Capture the cell that displays the provided text and extract its (x, y) central coordinate. 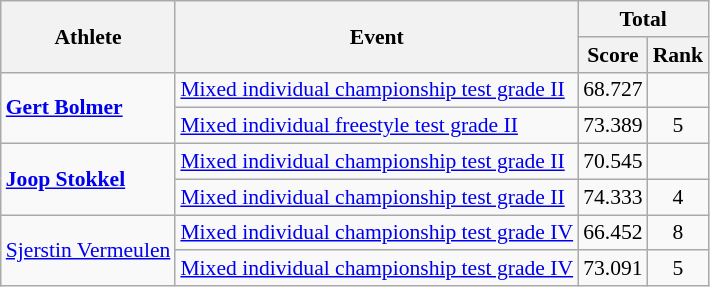
73.389 (612, 126)
4 (678, 197)
Athlete (88, 36)
Mixed individual freestyle test grade II (376, 126)
Score (612, 55)
8 (678, 233)
73.091 (612, 269)
74.333 (612, 197)
66.452 (612, 233)
68.727 (612, 90)
Total (643, 19)
Joop Stokkel (88, 180)
Sjerstin Vermeulen (88, 250)
70.545 (612, 162)
Event (376, 36)
Gert Bolmer (88, 108)
Rank (678, 55)
